Capture the cell that displays the provided text and extract its (X, Y) central coordinate. 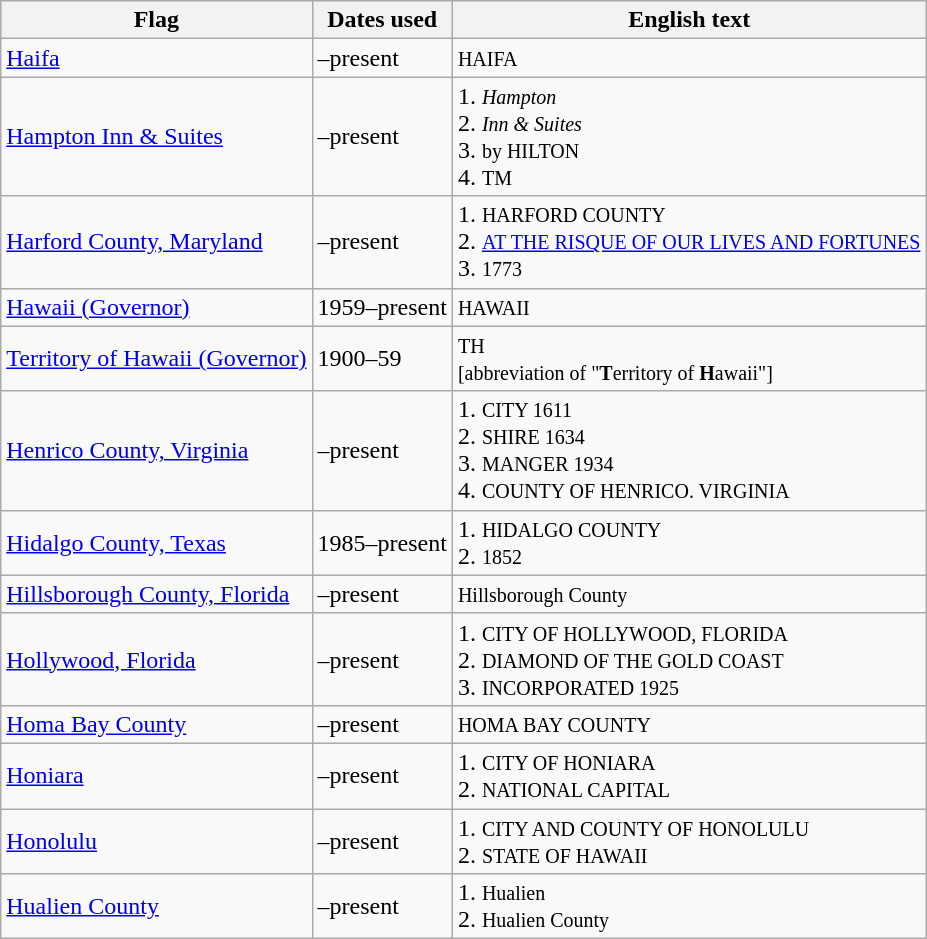
1985–present (382, 542)
Hillsborough County (689, 594)
HOMA BAY COUNTY (689, 724)
Flag (156, 20)
1. CITY AND COUNTY OF HONOLULU2. STATE OF HAWAII (689, 840)
1. CITY 16112. SHIRE 16343. MANGER 19344. COUNTY OF HENRICO. VIRGINIA (689, 450)
Hollywood, Florida (156, 659)
Henrico County, Virginia (156, 450)
1959–present (382, 307)
English text (689, 20)
TH[abbreviation of "Territory of Hawaii"] (689, 358)
1. HIDALGO COUNTY2. 1852 (689, 542)
HAIFA (689, 58)
Hidalgo County, Texas (156, 542)
Hualien County (156, 906)
Dates used (382, 20)
Harford County, Maryland (156, 242)
Homa Bay County (156, 724)
Hampton Inn & Suites (156, 136)
1900–59 (382, 358)
Hawaii (Governor) (156, 307)
1. HARFORD COUNTY2. AT THE RISQUE OF OUR LIVES AND FORTUNES3. 1773 (689, 242)
1. CITY OF HONIARA2. NATIONAL CAPITAL (689, 776)
Hillsborough County, Florida (156, 594)
1. CITY OF HOLLYWOOD, FLORIDA2. DIAMOND OF THE GOLD COAST3. INCORPORATED 1925 (689, 659)
Honolulu (156, 840)
Haifa (156, 58)
Honiara (156, 776)
1. Hualien2. Hualien County (689, 906)
1. Hampton2. Inn & Suites3. by HILTON4. TM (689, 136)
HAWAII (689, 307)
Territory of Hawaii (Governor) (156, 358)
